Determine the [X, Y] coordinate at the center of the cell enclosing the given text.  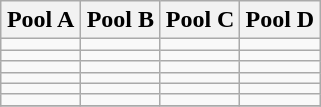
Pool B [120, 20]
Pool D [280, 20]
Pool C [200, 20]
Pool A [41, 20]
